Scan for the cell matching the given text and deliver its [x, y] coordinate at center. 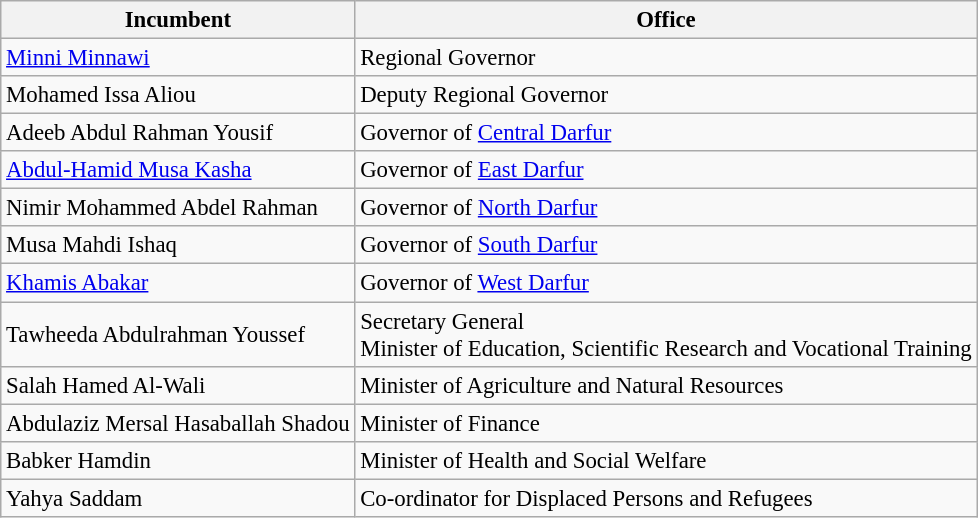
Abdulaziz Mersal Hasaballah Shadou [178, 423]
Governor of West Darfur [666, 283]
Minni Minnawi [178, 58]
Office [666, 20]
Abdul-Hamid Musa Kasha [178, 170]
Adeeb Abdul Rahman Yousif [178, 133]
Governor of Central Darfur [666, 133]
Tawheeda Abdulrahman Youssef [178, 334]
Co-ordinator for Displaced Persons and Refugees [666, 498]
Minister of Health and Social Welfare [666, 460]
Secretary GeneralMinister of Education, Scientific Research and Vocational Training [666, 334]
Salah Hamed Al-Wali [178, 385]
Deputy Regional Governor [666, 95]
Babker Hamdin [178, 460]
Governor of East Darfur [666, 170]
Khamis Abakar [178, 283]
Regional Governor [666, 58]
Minister of Agriculture and Natural Resources [666, 385]
Mohamed Issa Aliou [178, 95]
Governor of South Darfur [666, 245]
Yahya Saddam [178, 498]
Governor of North Darfur [666, 208]
Incumbent [178, 20]
Musa Mahdi Ishaq [178, 245]
Minister of Finance [666, 423]
Nimir Mohammed Abdel Rahman [178, 208]
